Pinpoint the cell where the given text exists, returning its (x, y) midpoint coordinate. 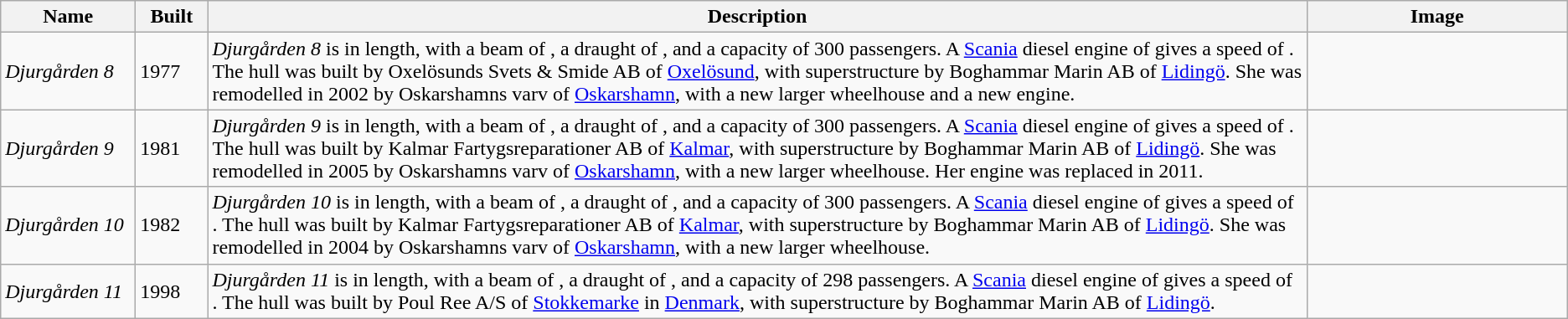
Djurgården 11 (69, 291)
1998 (172, 291)
Djurgården 8 (69, 71)
1981 (172, 148)
Name (69, 17)
1977 (172, 71)
1982 (172, 225)
Djurgården 9 (69, 148)
Djurgården 10 (69, 225)
Image (1437, 17)
Description (757, 17)
Built (172, 17)
